From the cell containing the given text, extract its center point as [x, y] coordinate. 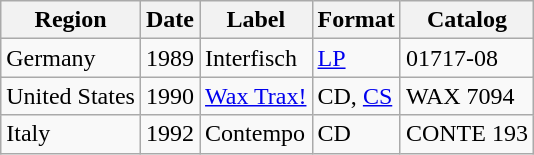
Catalog [466, 20]
Germany [71, 58]
LP [356, 58]
Region [71, 20]
Date [170, 20]
Format [356, 20]
WAX 7094 [466, 96]
Label [256, 20]
1990 [170, 96]
Contempo [256, 134]
CONTE 193 [466, 134]
Italy [71, 134]
Wax Trax! [256, 96]
Interfisch [256, 58]
1989 [170, 58]
1992 [170, 134]
CD [356, 134]
United States [71, 96]
CD, CS [356, 96]
01717-08 [466, 58]
